Pinpoint the cell where the given text exists, returning its [x, y] midpoint coordinate. 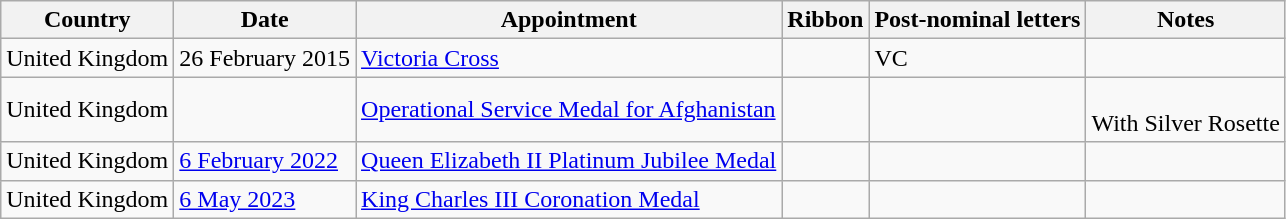
Appointment [569, 20]
26 February 2015 [265, 58]
Victoria Cross [569, 58]
Country [88, 20]
With Silver Rosette [1186, 110]
6 May 2023 [265, 199]
Ribbon [826, 20]
Post-nominal letters [978, 20]
VC [978, 58]
Queen Elizabeth II Platinum Jubilee Medal [569, 161]
Date [265, 20]
Operational Service Medal for Afghanistan [569, 110]
Notes [1186, 20]
6 February 2022 [265, 161]
King Charles III Coronation Medal [569, 199]
